Determine the [X, Y] coordinate at the center of the cell enclosing the given text.  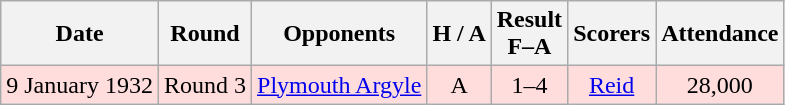
A [459, 85]
28,000 [720, 85]
Date [80, 34]
9 January 1932 [80, 85]
Round 3 [204, 85]
Plymouth Argyle [340, 85]
Round [204, 34]
Reid [612, 85]
1–4 [529, 85]
Attendance [720, 34]
Opponents [340, 34]
Scorers [612, 34]
ResultF–A [529, 34]
H / A [459, 34]
